Return [X, Y] of the center of cell containing provided text 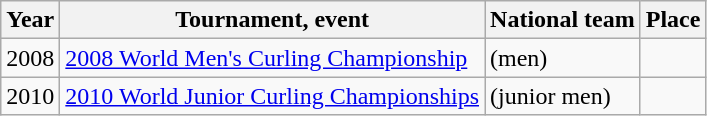
National team [563, 20]
(men) [563, 58]
Tournament, event [272, 20]
Year [30, 20]
2008 World Men's Curling Championship [272, 58]
(junior men) [563, 96]
2010 World Junior Curling Championships [272, 96]
2010 [30, 96]
2008 [30, 58]
Place [673, 20]
